From the cell containing the given text, extract its center point as (X, Y) coordinate. 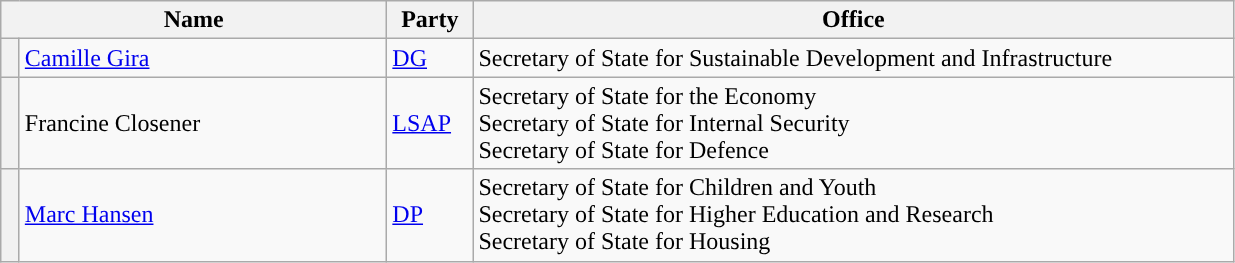
Secretary of State for the Economy Secretary of State for Internal Security Secretary of State for Defence (854, 123)
Marc Hansen (203, 215)
Name (194, 20)
Secretary of State for Sustainable Development and Infrastructure (854, 58)
LSAP (430, 123)
Office (854, 20)
DP (430, 215)
DG (430, 58)
Secretary of State for Children and Youth Secretary of State for Higher Education and Research Secretary of State for Housing (854, 215)
Party (430, 20)
Francine Closener (203, 123)
Camille Gira (203, 58)
